From the cell containing the given text, extract its center point as (X, Y) coordinate. 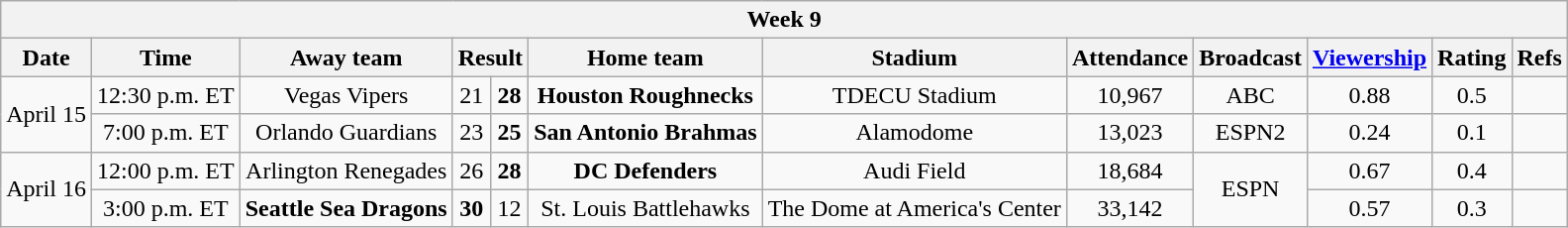
0.88 (1369, 95)
30 (471, 208)
0.4 (1472, 171)
Audi Field (915, 171)
0.24 (1369, 133)
13,023 (1129, 133)
San Antonio Brahmas (645, 133)
Arlington Renegades (346, 171)
Home team (645, 57)
ABC (1251, 95)
Rating (1472, 57)
21 (471, 95)
Alamodome (915, 133)
Away team (346, 57)
Houston Roughnecks (645, 95)
23 (471, 133)
DC Defenders (645, 171)
April 15 (47, 114)
Attendance (1129, 57)
33,142 (1129, 208)
TDECU Stadium (915, 95)
Stadium (915, 57)
18,684 (1129, 171)
25 (509, 133)
12 (509, 208)
April 16 (47, 189)
Vegas Vipers (346, 95)
7:00 p.m. ET (165, 133)
0.1 (1472, 133)
3:00 p.m. ET (165, 208)
Time (165, 57)
Broadcast (1251, 57)
Date (47, 57)
0.3 (1472, 208)
26 (471, 171)
St. Louis Battlehawks (645, 208)
12:30 p.m. ET (165, 95)
12:00 p.m. ET (165, 171)
0.5 (1472, 95)
10,967 (1129, 95)
0.67 (1369, 171)
The Dome at America's Center (915, 208)
ESPN (1251, 189)
ESPN2 (1251, 133)
Refs (1539, 57)
Seattle Sea Dragons (346, 208)
Orlando Guardians (346, 133)
Week 9 (784, 20)
Viewership (1369, 57)
0.57 (1369, 208)
Result (490, 57)
